Search for the cell housing the specified text and yield its (X, Y) center coordinate. 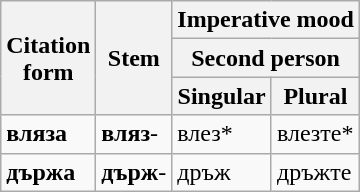
влез* (222, 134)
държ- (134, 172)
влезте* (315, 134)
държа (48, 172)
Imperative mood (266, 20)
Plural (315, 96)
вляза (48, 134)
Singular (222, 96)
дръжте (315, 172)
Second person (266, 58)
дръж (222, 172)
вляз- (134, 134)
Stem (134, 58)
Citationform (48, 58)
